Return (X, Y) of the center of cell containing provided text 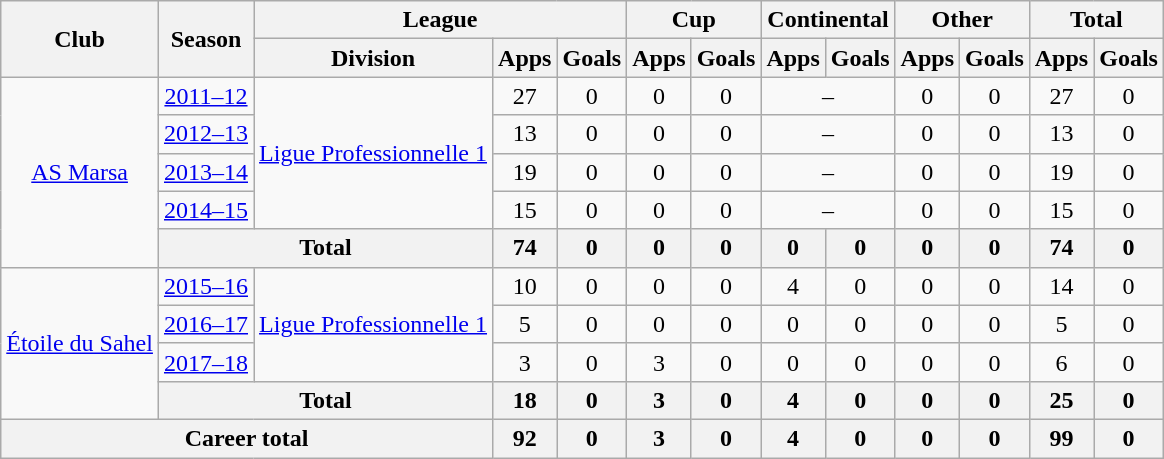
2011–12 (206, 96)
Club (80, 39)
2017–18 (206, 362)
2015–16 (206, 286)
Étoile du Sahel (80, 343)
2013–14 (206, 172)
6 (1061, 362)
Division (374, 58)
2016–17 (206, 324)
2012–13 (206, 134)
18 (525, 400)
10 (525, 286)
Season (206, 39)
99 (1061, 438)
25 (1061, 400)
2014–15 (206, 210)
92 (525, 438)
Career total (247, 438)
Continental (828, 20)
League (440, 20)
14 (1061, 286)
Other (962, 20)
AS Marsa (80, 172)
Cup (694, 20)
